Determine the (X, Y) coordinate at the center of the cell enclosing the given text.  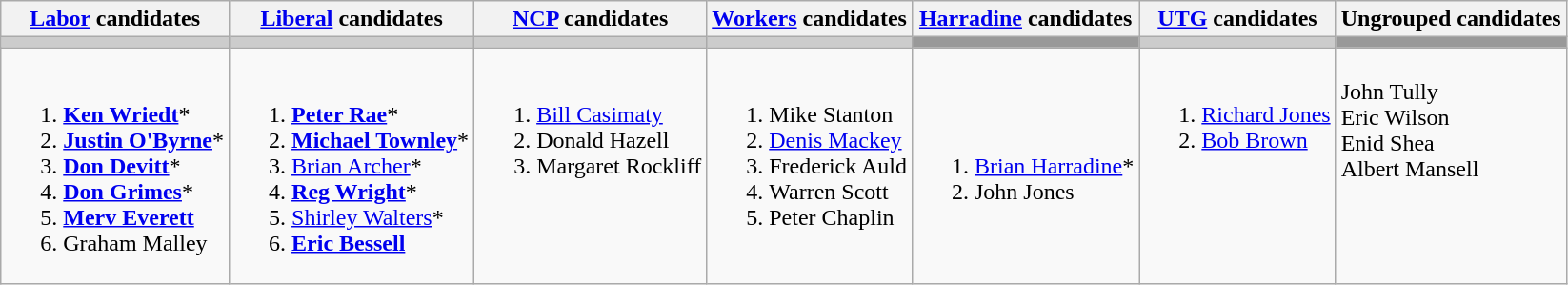
UTG candidates (1237, 19)
Liberal candidates (352, 19)
Labor candidates (115, 19)
Harradine candidates (1025, 19)
Ungrouped candidates (1451, 19)
Bill CasimatyDonald HazellMargaret Rockliff (591, 166)
John Tully Eric Wilson Enid Shea Albert Mansell (1451, 166)
Workers candidates (810, 19)
Brian Harradine*John Jones (1025, 166)
Richard JonesBob Brown (1237, 166)
Peter Rae*Michael Townley*Brian Archer*Reg Wright*Shirley Walters*Eric Bessell (352, 166)
Ken Wriedt*Justin O'Byrne*Don Devitt*Don Grimes*Merv EverettGraham Malley (115, 166)
NCP candidates (591, 19)
Mike StantonDenis MackeyFrederick AuldWarren ScottPeter Chaplin (810, 166)
